Provide the [x, y] coordinate of the cell's center where the given text is located.  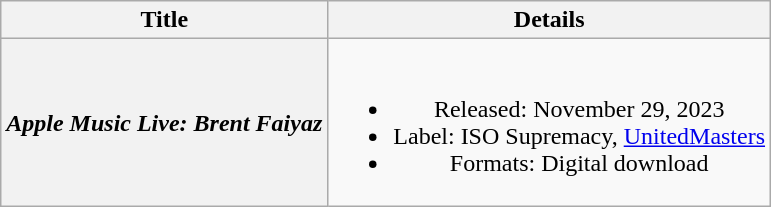
Released: November 29, 2023Label: ISO Supremacy, UnitedMastersFormats: Digital download [550, 122]
Title [164, 20]
Details [550, 20]
Apple Music Live: Brent Faiyaz [164, 122]
